From the cell containing the given text, extract its center point as [X, Y] coordinate. 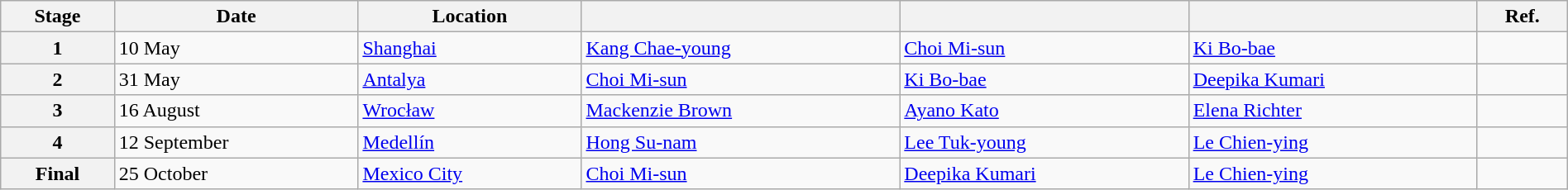
25 October [237, 173]
Location [470, 17]
Kang Chae-young [741, 48]
Mackenzie Brown [741, 111]
Stage [58, 17]
31 May [237, 79]
Antalya [470, 79]
Elena Richter [1333, 111]
Lee Tuk-young [1044, 142]
Shanghai [470, 48]
10 May [237, 48]
Date [237, 17]
Ref. [1522, 17]
2 [58, 79]
16 August [237, 111]
3 [58, 111]
12 September [237, 142]
Ayano Kato [1044, 111]
Wrocław [470, 111]
Final [58, 173]
1 [58, 48]
Medellín [470, 142]
4 [58, 142]
Mexico City [470, 173]
Hong Su-nam [741, 142]
